Provide the [x, y] coordinate of the cell's center where the given text is located.  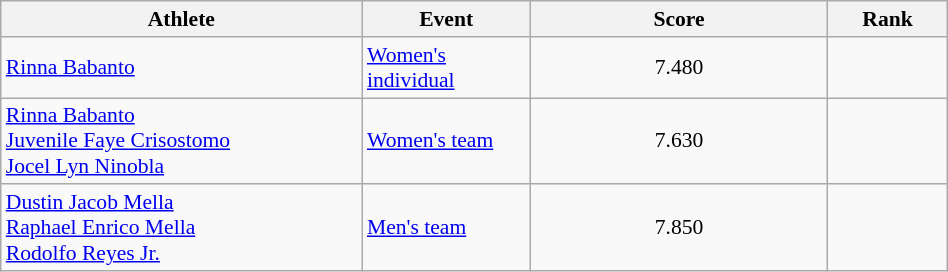
7.850 [678, 228]
Rinna BabantoJuvenile Faye CrisostomoJocel Lyn Ninobla [182, 142]
Rinna Babanto [182, 68]
Men's team [446, 228]
Rank [888, 19]
Women's team [446, 142]
7.480 [678, 68]
Event [446, 19]
Women's individual [446, 68]
7.630 [678, 142]
Score [678, 19]
Athlete [182, 19]
Dustin Jacob MellaRaphael Enrico MellaRodolfo Reyes Jr. [182, 228]
